From the cell containing the given text, extract its center point as (x, y) coordinate. 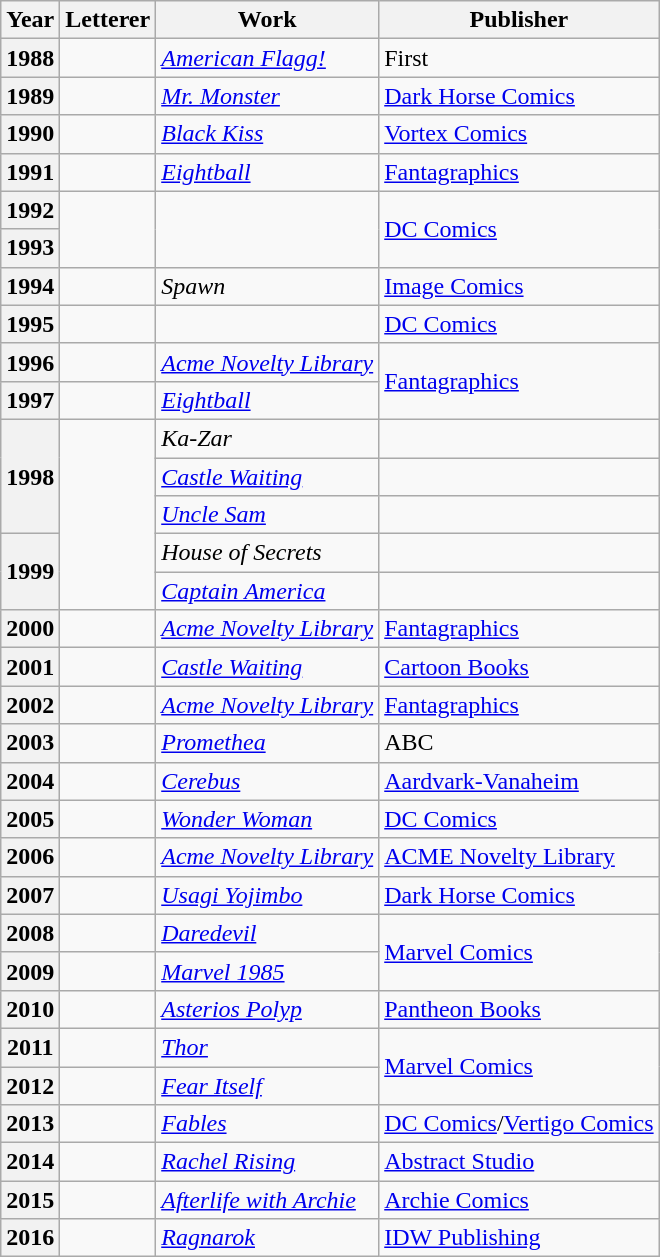
Mr. Monster (268, 96)
1993 (30, 248)
2010 (30, 1009)
Afterlife with Archie (268, 1200)
Usagi Yojimbo (268, 895)
2004 (30, 781)
Thor (268, 1047)
2003 (30, 743)
1989 (30, 96)
Fear Itself (268, 1085)
Image Comics (519, 286)
Publisher (519, 20)
Letterer (108, 20)
Uncle Sam (268, 515)
2015 (30, 1200)
Captain America (268, 591)
2011 (30, 1047)
1990 (30, 134)
First (519, 58)
Work (268, 20)
Cartoon Books (519, 667)
Vortex Comics (519, 134)
1995 (30, 324)
Black Kiss (268, 134)
DC Comics/Vertigo Comics (519, 1124)
2013 (30, 1124)
Spawn (268, 286)
1998 (30, 476)
Asterios Polyp (268, 1009)
Ka-Zar (268, 438)
2014 (30, 1162)
Marvel 1985 (268, 971)
ACME Novelty Library (519, 857)
Year (30, 20)
Fables (268, 1124)
Wonder Woman (268, 819)
2007 (30, 895)
2001 (30, 667)
2016 (30, 1238)
Promethea (268, 743)
2006 (30, 857)
1994 (30, 286)
2009 (30, 971)
1988 (30, 58)
2002 (30, 705)
American Flagg! (268, 58)
Rachel Rising (268, 1162)
2008 (30, 933)
2005 (30, 819)
2000 (30, 629)
Archie Comics (519, 1200)
Aardvark-Vanaheim (519, 781)
1999 (30, 572)
1997 (30, 400)
Ragnarok (268, 1238)
1991 (30, 172)
Abstract Studio (519, 1162)
1996 (30, 362)
Daredevil (268, 933)
1992 (30, 210)
House of Secrets (268, 553)
IDW Publishing (519, 1238)
ABC (519, 743)
Cerebus (268, 781)
Pantheon Books (519, 1009)
2012 (30, 1085)
